Capture the cell that displays the provided text and extract its (X, Y) central coordinate. 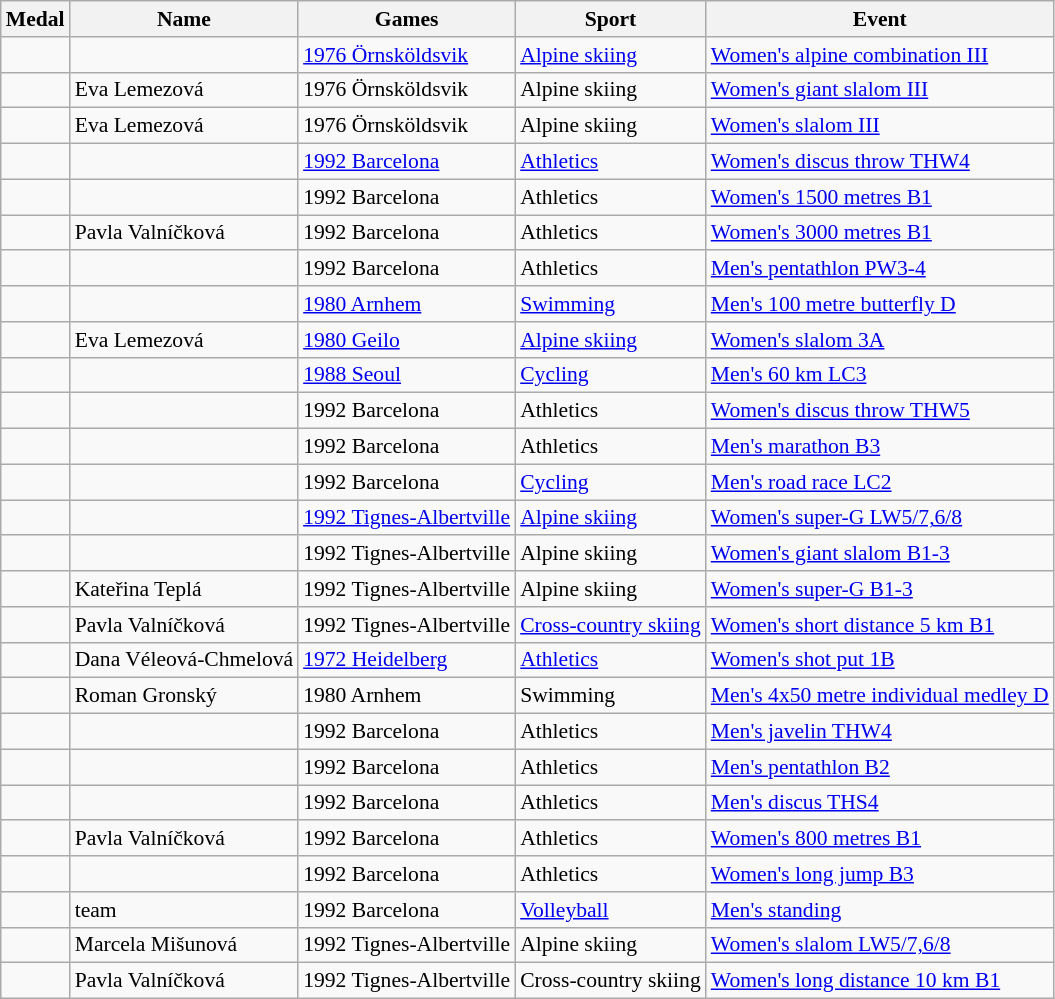
Women's short distance 5 km B1 (880, 625)
Name (184, 19)
Men's pentathlon PW3-4 (880, 269)
Women's alpine combination III (880, 55)
Men's 100 metre butterfly D (880, 304)
Women's slalom LW5/7,6/8 (880, 945)
1972 Heidelberg (406, 660)
Women's slalom III (880, 126)
Women's discus throw THW4 (880, 162)
Men's marathon B3 (880, 447)
Women's 1500 metres B1 (880, 197)
Men's 60 km LC3 (880, 375)
Volleyball (610, 910)
Medal (36, 19)
Women's slalom 3A (880, 340)
Women's long jump B3 (880, 874)
Event (880, 19)
Women's 800 metres B1 (880, 839)
Roman Gronský (184, 696)
Men's discus THS4 (880, 803)
Women's super-G B1-3 (880, 589)
Women's super-G LW5/7,6/8 (880, 518)
Dana Véleová-Chmelová (184, 660)
Women's 3000 metres B1 (880, 233)
Men's standing (880, 910)
Women's shot put 1B (880, 660)
Women's long distance 10 km B1 (880, 981)
team (184, 910)
Sport (610, 19)
Kateřina Teplá (184, 589)
Women's giant slalom III (880, 90)
Women's discus throw THW5 (880, 411)
Marcela Mišunová (184, 945)
Games (406, 19)
Men's javelin THW4 (880, 732)
1980 Geilo (406, 340)
Men's 4x50 metre individual medley D (880, 696)
Men's road race LC2 (880, 482)
1988 Seoul (406, 375)
Men's pentathlon B2 (880, 767)
Women's giant slalom B1-3 (880, 554)
